Scan for the cell matching the given text and deliver its (X, Y) coordinate at center. 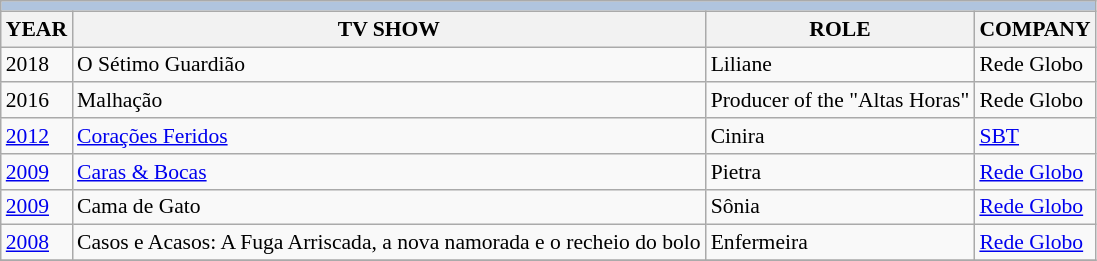
Corações Feridos (389, 136)
Cinira (840, 136)
Cama de Gato (389, 207)
Malhação (389, 101)
TV SHOW (389, 29)
COMPANY (1034, 29)
Caras & Bocas (389, 172)
SBT (1034, 136)
2016 (36, 101)
Liliane (840, 65)
Enfermeira (840, 243)
YEAR (36, 29)
Producer of the "Altas Horas" (840, 101)
Sônia (840, 207)
ROLE (840, 29)
2012 (36, 136)
O Sétimo Guardião (389, 65)
Pietra (840, 172)
2008 (36, 243)
Casos e Acasos: A Fuga Arriscada, a nova namorada e o recheio do bolo (389, 243)
2018 (36, 65)
